Provide the [X, Y] coordinate of the cell's center where the given text is located.  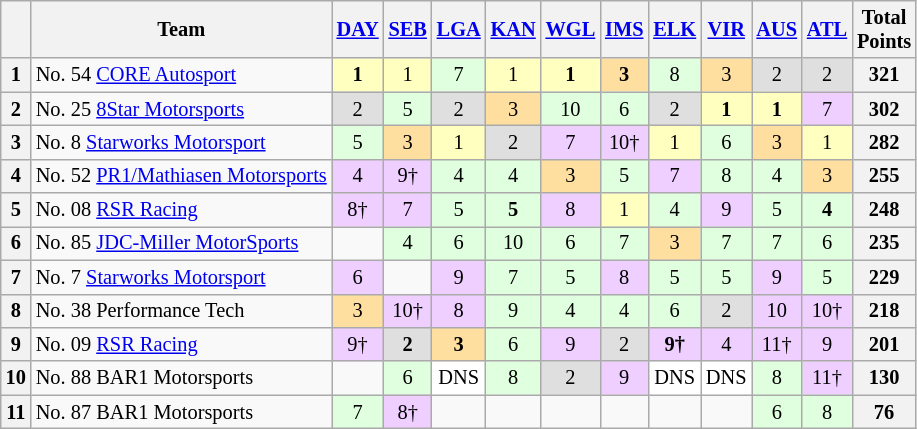
235 [884, 243]
76 [884, 412]
No. 25 8Star Motorsports [182, 109]
No. 38 Performance Tech [182, 311]
WGL [571, 29]
229 [884, 277]
AUS [777, 29]
11 [16, 412]
218 [884, 311]
130 [884, 378]
282 [884, 142]
248 [884, 210]
SEB [408, 29]
No. 54 CORE Autosport [182, 75]
No. 09 RSR Racing [182, 344]
No. 7 Starworks Motorsport [182, 277]
255 [884, 176]
LGA [459, 29]
TotalPoints [884, 29]
DAY [358, 29]
No. 8 Starworks Motorsport [182, 142]
321 [884, 75]
302 [884, 109]
No. 87 BAR1 Motorsports [182, 412]
No. 85 JDC-Miller MotorSports [182, 243]
Team [182, 29]
No. 88 BAR1 Motorsports [182, 378]
ELK [674, 29]
IMS [624, 29]
KAN [514, 29]
201 [884, 344]
No. 08 RSR Racing [182, 210]
VIR [726, 29]
No. 52 PR1/Mathiasen Motorsports [182, 176]
ATL [827, 29]
